Identify which cell holds the provided text, then report its [x, y] central coordinate. 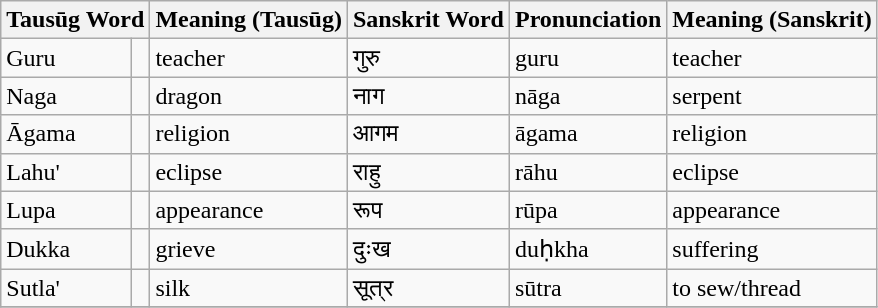
Meaning (Tausūg) [249, 20]
राहु [428, 172]
Dukka [66, 249]
dragon [249, 96]
to sew/thread [772, 288]
Sanskrit Word [428, 20]
grieve [249, 249]
Āgama [66, 134]
Meaning (Sanskrit) [772, 20]
गुरु [428, 58]
Lupa [66, 210]
sūtra [588, 288]
Sutla' [66, 288]
serpent [772, 96]
दुःख [428, 249]
Lahu' [66, 172]
Naga [66, 96]
Guru [66, 58]
सूत्र [428, 288]
āgama [588, 134]
duḥkha [588, 249]
silk [249, 288]
Tausūg Word [76, 20]
आगम [428, 134]
रूप [428, 210]
suffering [772, 249]
Pronunciation [588, 20]
rāhu [588, 172]
nāga [588, 96]
rūpa [588, 210]
guru [588, 58]
नाग [428, 96]
